Capture the cell that displays the provided text and extract its [x, y] central coordinate. 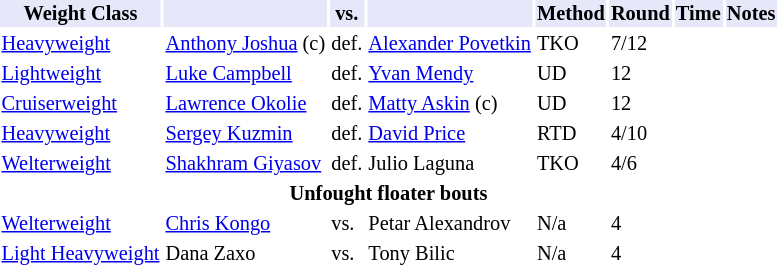
Notes [751, 14]
Julio Laguna [450, 164]
7/12 [640, 44]
Lawrence Okolie [246, 104]
Cruiserweight [80, 104]
Matty Askin (c) [450, 104]
4/10 [640, 134]
Alexander Povetkin [450, 44]
N/a [570, 224]
Unfought floater bouts [388, 194]
Luke Campbell [246, 74]
Shakhram Giyasov [246, 164]
Time [698, 14]
4 [640, 224]
Method [570, 14]
RTD [570, 134]
Yvan Mendy [450, 74]
David Price [450, 134]
Anthony Joshua (c) [246, 44]
4/6 [640, 164]
Chris Kongo [246, 224]
Round [640, 14]
Weight Class [80, 14]
Lightweight [80, 74]
Petar Alexandrov [450, 224]
Sergey Kuzmin [246, 134]
